Capture the cell that displays the provided text and extract its [X, Y] central coordinate. 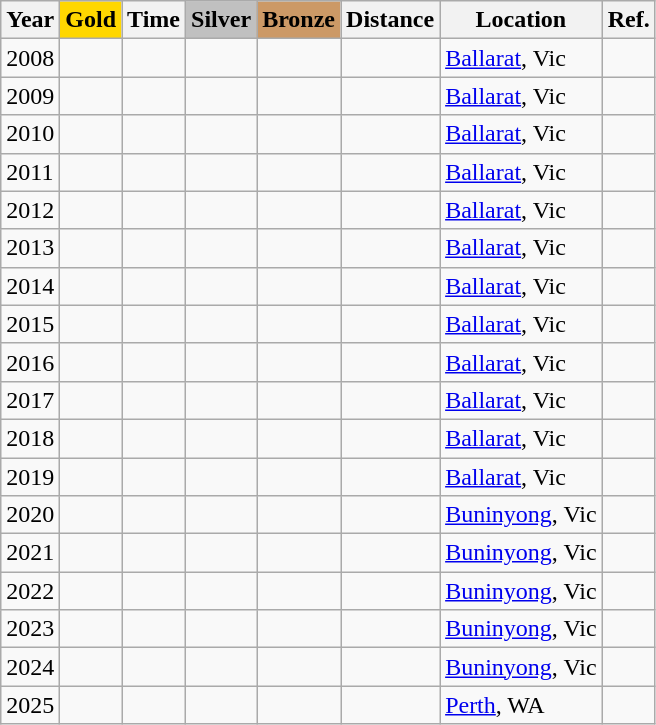
2020 [30, 515]
2014 [30, 286]
2021 [30, 553]
2015 [30, 324]
Distance [390, 20]
Bronze [299, 20]
Location [522, 20]
Ref. [628, 20]
2019 [30, 477]
2017 [30, 400]
2016 [30, 362]
2011 [30, 172]
Perth, WA [522, 705]
2024 [30, 667]
2018 [30, 438]
Gold [91, 20]
2025 [30, 705]
2010 [30, 134]
Silver [222, 20]
2008 [30, 58]
2012 [30, 210]
2013 [30, 248]
2023 [30, 629]
Year [30, 20]
2022 [30, 591]
2009 [30, 96]
Time [154, 20]
